Return the (X, Y) coordinate for the center point of the cell that contains the specified text.  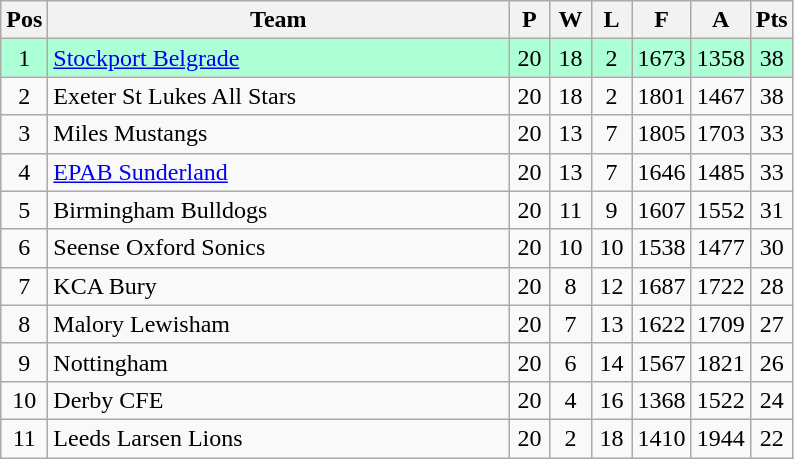
1485 (720, 172)
1687 (662, 286)
1467 (720, 96)
Derby CFE (278, 400)
1703 (720, 134)
Exeter St Lukes All Stars (278, 96)
Pts (772, 20)
Malory Lewisham (278, 324)
1801 (662, 96)
1607 (662, 210)
1 (24, 58)
1552 (720, 210)
1944 (720, 438)
Nottingham (278, 362)
28 (772, 286)
1805 (662, 134)
Birmingham Bulldogs (278, 210)
1538 (662, 248)
1368 (662, 400)
1821 (720, 362)
1567 (662, 362)
1709 (720, 324)
24 (772, 400)
Pos (24, 20)
1522 (720, 400)
27 (772, 324)
22 (772, 438)
1410 (662, 438)
A (720, 20)
P (530, 20)
Team (278, 20)
1358 (720, 58)
1477 (720, 248)
26 (772, 362)
12 (612, 286)
Stockport Belgrade (278, 58)
Leeds Larsen Lions (278, 438)
KCA Bury (278, 286)
3 (24, 134)
14 (612, 362)
1673 (662, 58)
F (662, 20)
1622 (662, 324)
31 (772, 210)
Miles Mustangs (278, 134)
30 (772, 248)
5 (24, 210)
L (612, 20)
EPAB Sunderland (278, 172)
1722 (720, 286)
Seense Oxford Sonics (278, 248)
1646 (662, 172)
16 (612, 400)
W (570, 20)
